Search for the cell housing the specified text and yield its [X, Y] center coordinate. 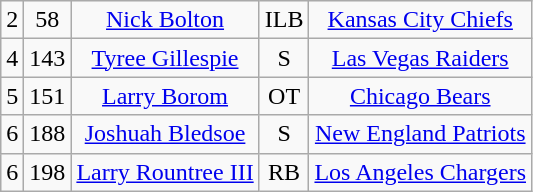
Tyree Gillespie [165, 58]
151 [48, 96]
RB [284, 172]
Chicago Bears [420, 96]
Larry Borom [165, 96]
ILB [284, 20]
188 [48, 134]
Los Angeles Chargers [420, 172]
Kansas City Chiefs [420, 20]
OT [284, 96]
2 [12, 20]
Nick Bolton [165, 20]
Las Vegas Raiders [420, 58]
5 [12, 96]
4 [12, 58]
Joshuah Bledsoe [165, 134]
New England Patriots [420, 134]
198 [48, 172]
Larry Rountree III [165, 172]
58 [48, 20]
143 [48, 58]
